Pinpoint the cell where the given text exists, returning its (x, y) midpoint coordinate. 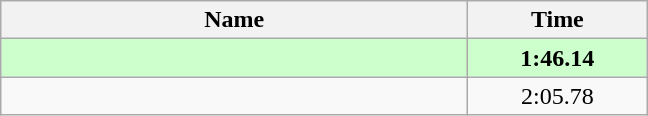
2:05.78 (558, 96)
Name (234, 20)
1:46.14 (558, 58)
Time (558, 20)
